Extract the [x, y] coordinate from the center of the cell holding the provided text.  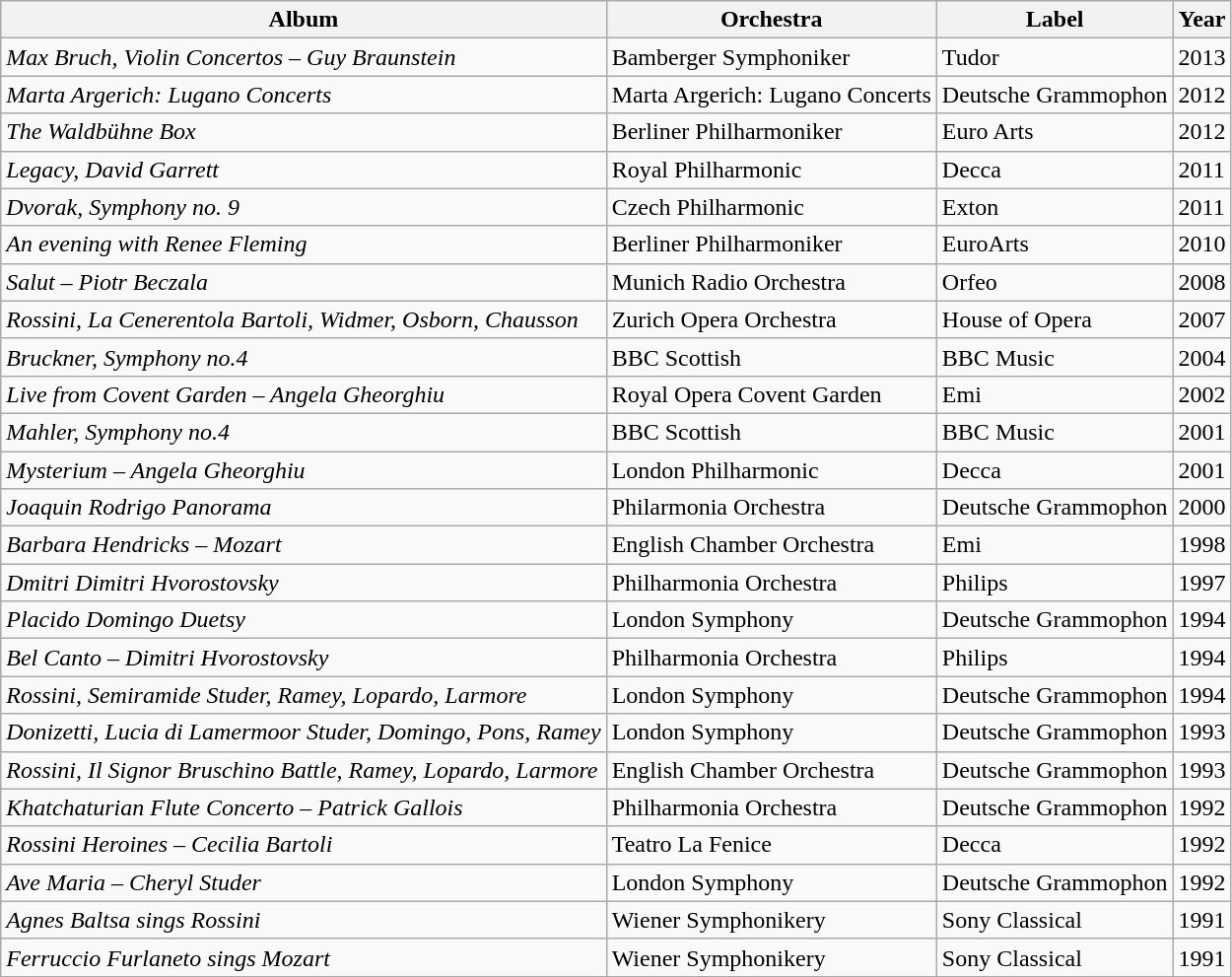
Dvorak, Symphony no. 9 [304, 207]
Bel Canto – Dimitri Hvorostovsky [304, 658]
2013 [1202, 57]
EuroArts [1055, 244]
1997 [1202, 583]
Label [1055, 20]
2010 [1202, 244]
Placido Domingo Duetsy [304, 620]
Salut – Piotr Beczala [304, 282]
Munich Radio Orchestra [771, 282]
Donizetti, Lucia di Lamermoor Studer, Domingo, Pons, Ramey [304, 733]
House of Opera [1055, 319]
Czech Philharmonic [771, 207]
Dmitri Dimitri Hvorostovsky [304, 583]
An evening with Renee Fleming [304, 244]
Teatro La Fenice [771, 845]
2000 [1202, 508]
2008 [1202, 282]
Mysterium – Angela Gheorghiu [304, 470]
1998 [1202, 545]
Rossini Heroines – Cecilia Bartoli [304, 845]
2002 [1202, 394]
Khatchaturian Flute Concerto – Patrick Gallois [304, 807]
London Philharmonic [771, 470]
Year [1202, 20]
Ave Maria – Cheryl Studer [304, 882]
Orchestra [771, 20]
The Waldbühne Box [304, 132]
Rossini, Il Signor Bruschino Battle, Ramey, Lopardo, Larmore [304, 770]
Royal Philharmonic [771, 170]
Philarmonia Orchestra [771, 508]
Bamberger Symphoniker [771, 57]
2007 [1202, 319]
Mahler, Symphony no.4 [304, 432]
Royal Opera Covent Garden [771, 394]
Euro Arts [1055, 132]
2004 [1202, 357]
Legacy, David Garrett [304, 170]
Max Bruch, Violin Concertos – Guy Braunstein [304, 57]
Orfeo [1055, 282]
Live from Covent Garden – Angela Gheorghiu [304, 394]
Zurich Opera Orchestra [771, 319]
Rossini, Semiramide Studer, Ramey, Lopardo, Larmore [304, 695]
Album [304, 20]
Joaquin Rodrigo Panorama [304, 508]
Barbara Hendricks – Mozart [304, 545]
Tudor [1055, 57]
Rossini, La Cenerentola Bartoli, Widmer, Osborn, Chausson [304, 319]
Exton [1055, 207]
Agnes Baltsa sings Rossini [304, 920]
Ferruccio Furlaneto sings Mozart [304, 957]
Bruckner, Symphony no.4 [304, 357]
